Detect which cell encompasses the target text, then output its (X, Y) center coordinate. 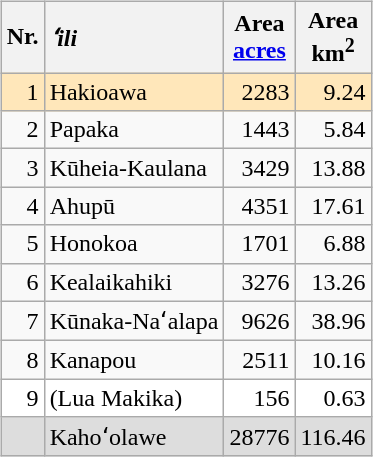
ʻili (134, 37)
5.84 (333, 130)
Ahupū (134, 206)
28776 (260, 437)
10.16 (333, 360)
38.96 (333, 321)
1 (22, 92)
3276 (260, 282)
5 (22, 244)
4351 (260, 206)
9.24 (333, 92)
Kūheia-Kaulana (134, 168)
7 (22, 321)
2283 (260, 92)
9626 (260, 321)
0.63 (333, 398)
6.88 (333, 244)
Hakioawa (134, 92)
3429 (260, 168)
13.26 (333, 282)
Kahoʻolawe (134, 437)
8 (22, 360)
Papaka (134, 130)
9 (22, 398)
Kanapou (134, 360)
4 (22, 206)
1443 (260, 130)
156 (260, 398)
2511 (260, 360)
Areaacres (260, 37)
13.88 (333, 168)
1701 (260, 244)
Kealaikahiki (134, 282)
116.46 (333, 437)
3 (22, 168)
Honokoa (134, 244)
17.61 (333, 206)
2 (22, 130)
Kūnaka-Naʻalapa (134, 321)
(Lua Makika) (134, 398)
6 (22, 282)
Nr. (22, 37)
Areakm2 (333, 37)
